Extract the [X, Y] coordinate from the center of the cell holding the provided text.  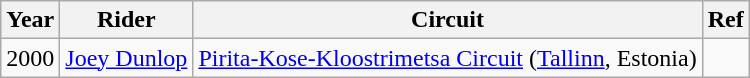
2000 [30, 58]
Joey Dunlop [126, 58]
Ref [726, 20]
Circuit [448, 20]
Pirita-Kose-Kloostrimetsa Circuit (Tallinn, Estonia) [448, 58]
Rider [126, 20]
Year [30, 20]
